Extract the [X, Y] coordinate from the center of the cell holding the provided text.  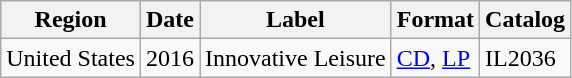
United States [71, 58]
Innovative Leisure [296, 58]
Label [296, 20]
Catalog [526, 20]
Region [71, 20]
IL2036 [526, 58]
Date [170, 20]
CD, LP [435, 58]
2016 [170, 58]
Format [435, 20]
